Search for the cell housing the specified text and yield its [x, y] center coordinate. 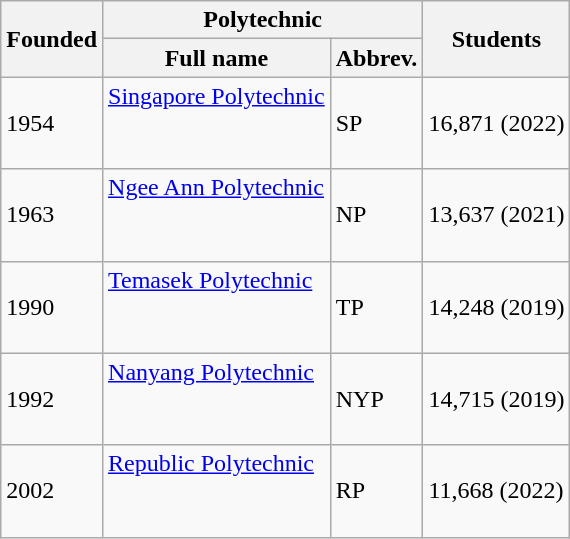
NYP [376, 399]
RP [376, 491]
11,668 (2022) [496, 491]
13,637 (2021) [496, 215]
TP [376, 307]
1992 [52, 399]
Temasek Polytechnic [217, 307]
16,871 (2022) [496, 123]
14,715 (2019) [496, 399]
Abbrev. [376, 58]
Singapore Polytechnic [217, 123]
Founded [52, 39]
Full name [217, 58]
Polytechnic [263, 20]
Republic Polytechnic [217, 491]
Ngee Ann Polytechnic [217, 215]
SP [376, 123]
1990 [52, 307]
Nanyang Polytechnic [217, 399]
Students [496, 39]
14,248 (2019) [496, 307]
2002 [52, 491]
1954 [52, 123]
1963 [52, 215]
NP [376, 215]
